From the cell containing the given text, extract its center point as (x, y) coordinate. 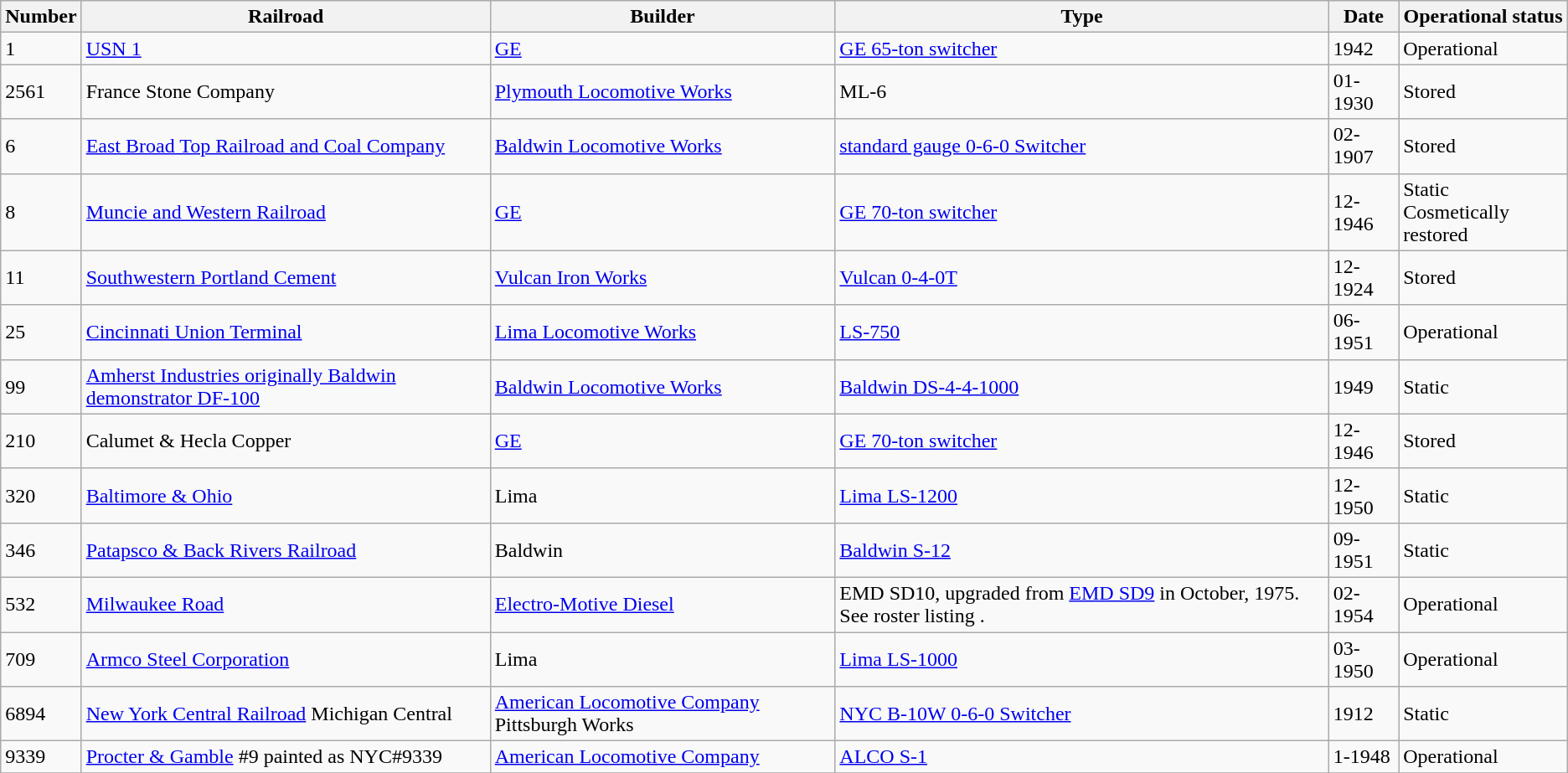
Plymouth Locomotive Works (663, 92)
Lima LS-1200 (1082, 496)
09-1951 (1364, 549)
Railroad (286, 17)
France Stone Company (286, 92)
Milwaukee Road (286, 605)
Builder (663, 17)
Calumet & Hecla Copper (286, 441)
1912 (1364, 714)
06-1951 (1364, 332)
Muncie and Western Railroad (286, 212)
Lima Locomotive Works (663, 332)
Procter & Gamble #9 painted as NYC#9339 (286, 757)
Baltimore & Ohio (286, 496)
1949 (1364, 387)
Southwestern Portland Cement (286, 278)
03-1950 (1364, 658)
American Locomotive Company Pittsburgh Works (663, 714)
Vulcan Iron Works (663, 278)
Date (1364, 17)
Baldwin S-12 (1082, 549)
New York Central Railroad Michigan Central (286, 714)
Number (41, 17)
99 (41, 387)
11 (41, 278)
8 (41, 212)
532 (41, 605)
346 (41, 549)
Baldwin DS-4-4-1000 (1082, 387)
25 (41, 332)
Cincinnati Union Terminal (286, 332)
standard gauge 0-6-0 Switcher (1082, 146)
LS-750 (1082, 332)
Patapsco & Back Rivers Railroad (286, 549)
GE 65-ton switcher (1082, 49)
2561 (41, 92)
709 (41, 658)
Amherst Industries originally Baldwin demonstrator DF-100 (286, 387)
1942 (1364, 49)
Electro-Motive Diesel (663, 605)
Armco Steel Corporation (286, 658)
StaticCosmetically restored (1483, 212)
USN 1 (286, 49)
Vulcan 0-4-0T (1082, 278)
ALCO S-1 (1082, 757)
02-1954 (1364, 605)
12-1950 (1364, 496)
320 (41, 496)
210 (41, 441)
American Locomotive Company (663, 757)
02-1907 (1364, 146)
EMD SD10, upgraded from EMD SD9 in October, 1975. See roster listing . (1082, 605)
1-1948 (1364, 757)
NYC B-10W 0-6-0 Switcher (1082, 714)
12-1924 (1364, 278)
Lima LS-1000 (1082, 658)
Operational status (1483, 17)
East Broad Top Railroad and Coal Company (286, 146)
Type (1082, 17)
6 (41, 146)
9339 (41, 757)
1 (41, 49)
ML-6 (1082, 92)
6894 (41, 714)
Baldwin (663, 549)
01-1930 (1364, 92)
